Capture the cell that displays the provided text and extract its [x, y] central coordinate. 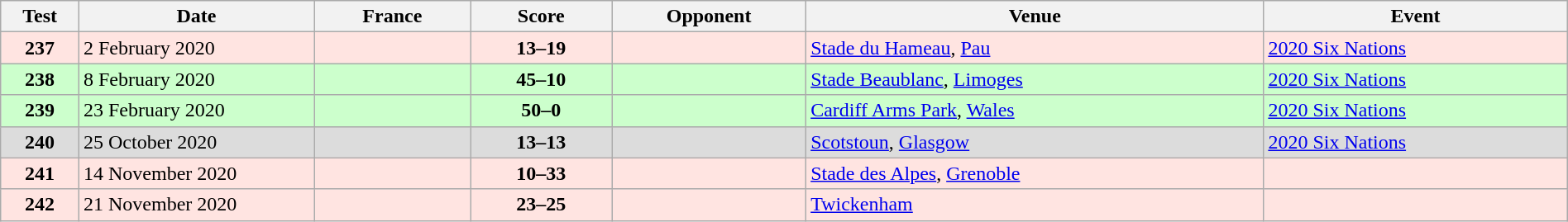
Scotstoun, Glasgow [1035, 142]
239 [40, 111]
237 [40, 48]
13–13 [541, 142]
242 [40, 205]
Stade Beaublanc, Limoges [1035, 79]
240 [40, 142]
14 November 2020 [196, 173]
Score [541, 17]
21 November 2020 [196, 205]
23 February 2020 [196, 111]
10–33 [541, 173]
Twickenham [1035, 205]
Date [196, 17]
238 [40, 79]
2 February 2020 [196, 48]
Event [1416, 17]
241 [40, 173]
8 February 2020 [196, 79]
23–25 [541, 205]
Stade des Alpes, Grenoble [1035, 173]
50–0 [541, 111]
45–10 [541, 79]
25 October 2020 [196, 142]
France [392, 17]
Stade du Hameau, Pau [1035, 48]
Opponent [710, 17]
Cardiff Arms Park, Wales [1035, 111]
Test [40, 17]
Venue [1035, 17]
13–19 [541, 48]
